Return the (x, y) coordinate for the center point of the cell that contains the specified text.  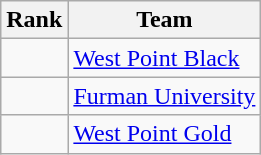
Rank (34, 20)
Furman University (164, 96)
West Point Gold (164, 134)
West Point Black (164, 58)
Team (164, 20)
